Detect which cell encompasses the target text, then output its (x, y) center coordinate. 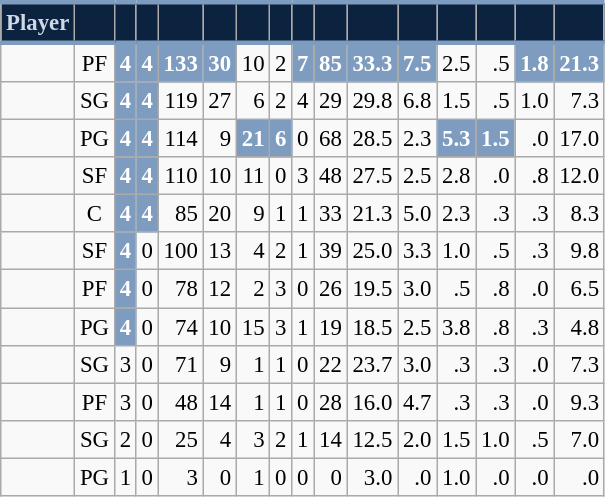
23.7 (372, 364)
15 (252, 327)
29 (330, 101)
33.3 (372, 62)
7.0 (579, 439)
12.5 (372, 439)
3.3 (418, 251)
114 (180, 139)
5.0 (418, 214)
4.8 (579, 327)
6.5 (579, 289)
9.8 (579, 251)
25 (180, 439)
11 (252, 176)
12.0 (579, 176)
12 (220, 289)
71 (180, 364)
19 (330, 327)
21 (252, 139)
110 (180, 176)
27.5 (372, 176)
8.3 (579, 214)
29.8 (372, 101)
100 (180, 251)
133 (180, 62)
27 (220, 101)
5.3 (456, 139)
3.8 (456, 327)
C (95, 214)
119 (180, 101)
22 (330, 364)
25.0 (372, 251)
6.8 (418, 101)
4.7 (418, 402)
78 (180, 289)
17.0 (579, 139)
33 (330, 214)
13 (220, 251)
68 (330, 139)
39 (330, 251)
18.5 (372, 327)
74 (180, 327)
1.8 (534, 62)
19.5 (372, 289)
30 (220, 62)
7.5 (418, 62)
28.5 (372, 139)
7 (303, 62)
20 (220, 214)
2.8 (456, 176)
Player (38, 22)
26 (330, 289)
16.0 (372, 402)
2.0 (418, 439)
28 (330, 402)
9.3 (579, 402)
